Scan for the cell matching the given text and deliver its (X, Y) coordinate at center. 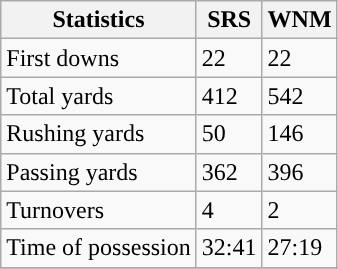
WNM (300, 20)
412 (229, 96)
146 (300, 134)
27:19 (300, 248)
32:41 (229, 248)
Rushing yards (99, 134)
Time of possession (99, 248)
2 (300, 210)
First downs (99, 58)
362 (229, 172)
Total yards (99, 96)
396 (300, 172)
Turnovers (99, 210)
SRS (229, 20)
Passing yards (99, 172)
542 (300, 96)
50 (229, 134)
Statistics (99, 20)
4 (229, 210)
